Identify which cell holds the provided text, then report its (X, Y) central coordinate. 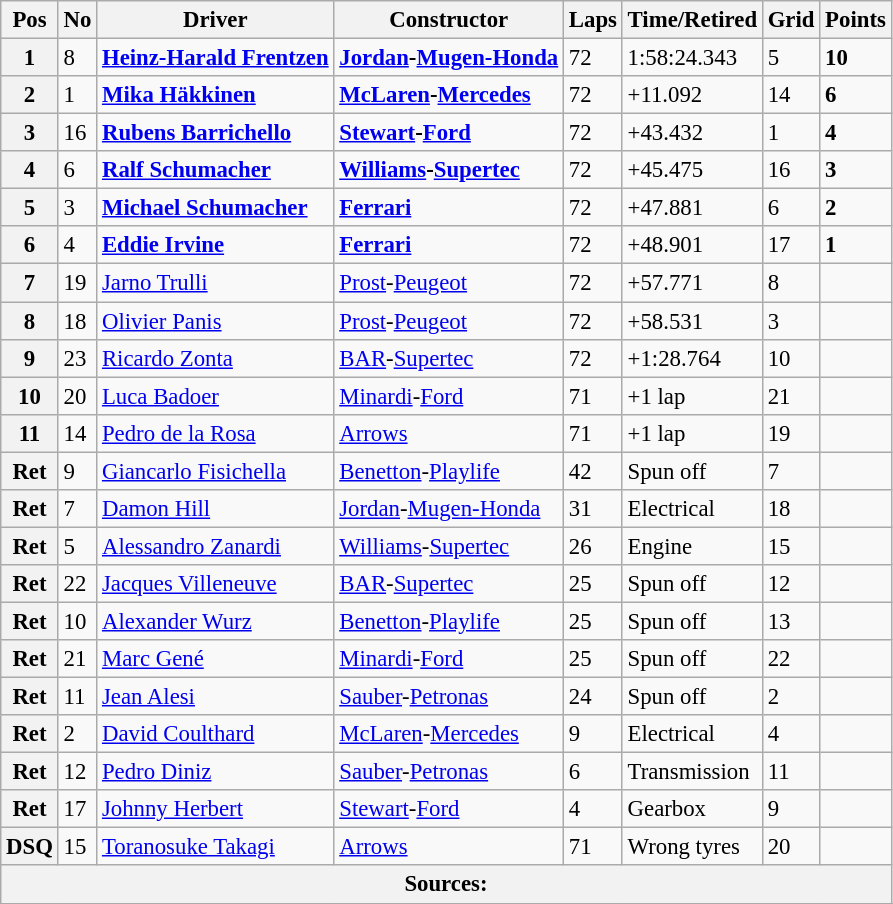
Mika Häkkinen (216, 95)
Jacques Villeneuve (216, 584)
Jarno Trulli (216, 283)
Pos (30, 20)
24 (594, 697)
David Coulthard (216, 734)
+1:28.764 (692, 358)
Sources: (446, 885)
+11.092 (692, 95)
+57.771 (692, 283)
Pedro de la Rosa (216, 433)
Ralf Schumacher (216, 170)
+45.475 (692, 170)
Transmission (692, 772)
+47.881 (692, 208)
Toranosuke Takagi (216, 847)
13 (790, 621)
Pedro Diniz (216, 772)
Gearbox (692, 809)
26 (594, 546)
Luca Badoer (216, 396)
Points (856, 20)
Constructor (449, 20)
+43.432 (692, 133)
Alessandro Zanardi (216, 546)
Johnny Herbert (216, 809)
Michael Schumacher (216, 208)
Eddie Irvine (216, 245)
Driver (216, 20)
1:58:24.343 (692, 58)
Giancarlo Fisichella (216, 471)
+58.531 (692, 321)
No (77, 20)
Engine (692, 546)
Wrong tyres (692, 847)
Olivier Panis (216, 321)
Jean Alesi (216, 697)
Time/Retired (692, 20)
Heinz-Harald Frentzen (216, 58)
Grid (790, 20)
42 (594, 471)
Rubens Barrichello (216, 133)
Marc Gené (216, 659)
Damon Hill (216, 509)
31 (594, 509)
DSQ (30, 847)
Alexander Wurz (216, 621)
Ricardo Zonta (216, 358)
Laps (594, 20)
23 (77, 358)
+48.901 (692, 245)
